Detect which cell encompasses the target text, then output its [X, Y] center coordinate. 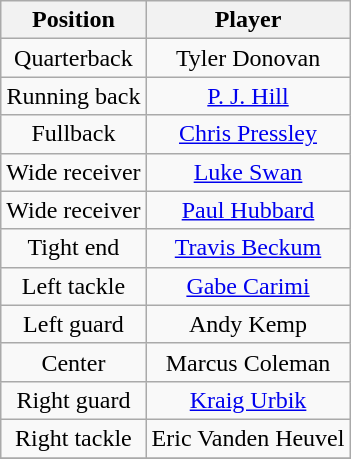
Tyler Donovan [248, 58]
Quarterback [74, 58]
Paul Hubbard [248, 210]
Andy Kemp [248, 324]
Marcus Coleman [248, 362]
Chris Pressley [248, 134]
Gabe Carimi [248, 286]
Position [74, 20]
Player [248, 20]
Left tackle [74, 286]
Eric Vanden Heuvel [248, 438]
Right tackle [74, 438]
P. J. Hill [248, 96]
Kraig Urbik [248, 400]
Tight end [74, 248]
Running back [74, 96]
Fullback [74, 134]
Center [74, 362]
Travis Beckum [248, 248]
Luke Swan [248, 172]
Left guard [74, 324]
Right guard [74, 400]
